Return (X, Y) of the center of cell containing provided text 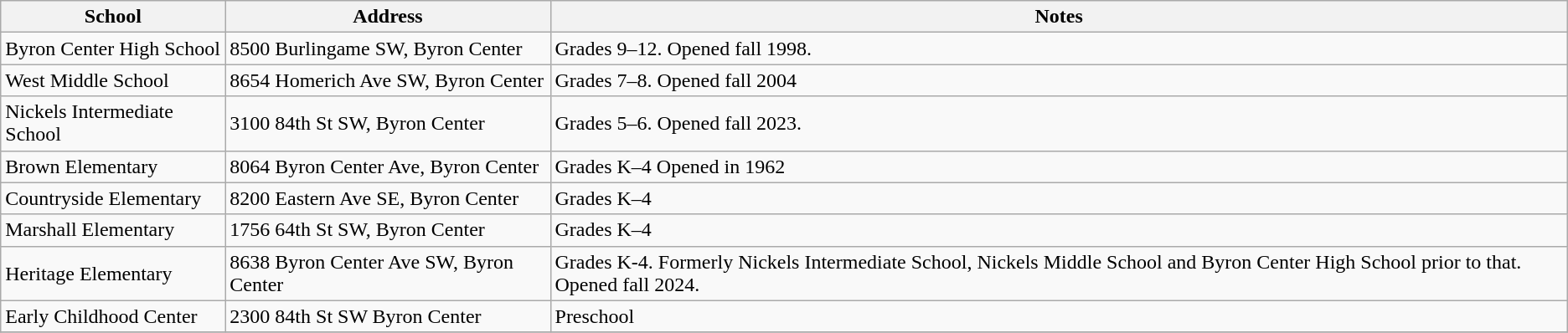
Notes (1059, 17)
School (113, 17)
Grades 7–8. Opened fall 2004 (1059, 80)
8500 Burlingame SW, Byron Center (388, 49)
Byron Center High School (113, 49)
3100 84th St SW, Byron Center (388, 124)
2300 84th St SW Byron Center (388, 316)
Grades 9–12. Opened fall 1998. (1059, 49)
8638 Byron Center Ave SW, Byron Center (388, 273)
8200 Eastern Ave SE, Byron Center (388, 198)
Nickels Intermediate School (113, 124)
Brown Elementary (113, 166)
Grades K–4 Opened in 1962 (1059, 166)
Countryside Elementary (113, 198)
Marshall Elementary (113, 230)
Address (388, 17)
Early Childhood Center (113, 316)
Preschool (1059, 316)
Grades 5–6. Opened fall 2023. (1059, 124)
Grades K-4. Formerly Nickels Intermediate School, Nickels Middle School and Byron Center High School prior to that. Opened fall 2024. (1059, 273)
8654 Homerich Ave SW, Byron Center (388, 80)
Heritage Elementary (113, 273)
1756 64th St SW, Byron Center (388, 230)
West Middle School (113, 80)
8064 Byron Center Ave, Byron Center (388, 166)
